Return the (x, y) coordinate for the center point of the cell that contains the specified text.  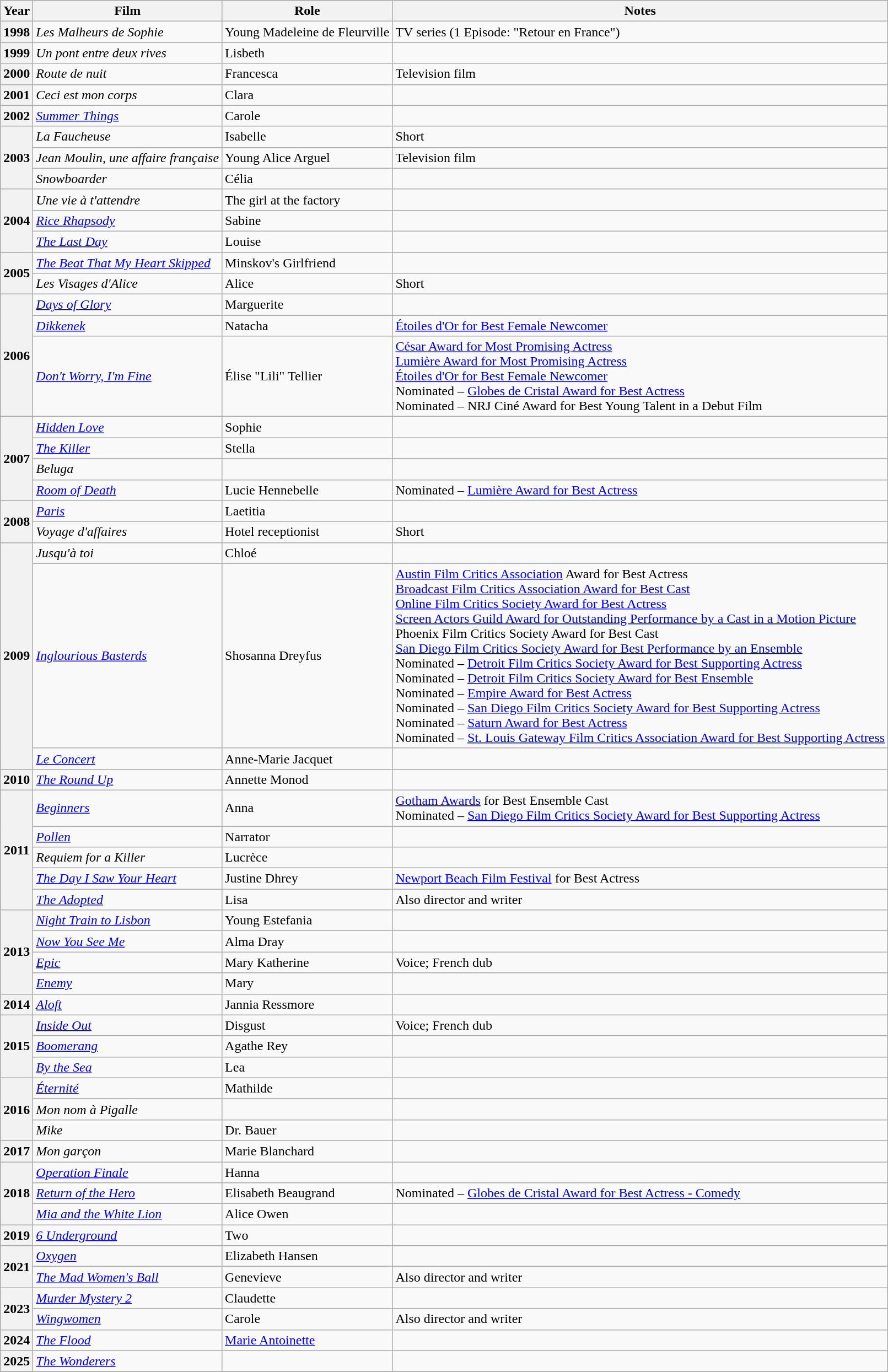
Élise "Lili" Tellier (308, 376)
Chloé (308, 553)
Anne-Marie Jacquet (308, 758)
2014 (17, 1004)
Hotel receptionist (308, 532)
2018 (17, 1193)
Mathilde (308, 1088)
Voyage d'affaires (128, 532)
The Adopted (128, 900)
Anna (308, 808)
2021 (17, 1267)
Justine Dhrey (308, 879)
Young Alice Arguel (308, 158)
The Last Day (128, 241)
La Faucheuse (128, 137)
Narrator (308, 836)
Lucrèce (308, 858)
Lisbeth (308, 53)
Newport Beach Film Festival for Best Actress (641, 879)
Hanna (308, 1172)
Lisa (308, 900)
Aloft (128, 1004)
Jannia Ressmore (308, 1004)
The Mad Women's Ball (128, 1277)
Don't Worry, I'm Fine (128, 376)
Two (308, 1235)
Sabine (308, 220)
2019 (17, 1235)
Minskov's Girlfriend (308, 263)
The girl at the factory (308, 200)
Elisabeth Beaugrand (308, 1193)
Paris (128, 511)
Now You See Me (128, 941)
2001 (17, 95)
Jusqu'à toi (128, 553)
Elizabeth Hansen (308, 1256)
2023 (17, 1309)
Young Estefania (308, 921)
Hidden Love (128, 427)
TV series (1 Episode: "Retour en France") (641, 32)
Éternité (128, 1088)
Requiem for a Killer (128, 858)
Shosanna Dreyfus (308, 656)
Gotham Awards for Best Ensemble CastNominated – San Diego Film Critics Society Award for Best Supporting Actress (641, 808)
2006 (17, 356)
Mon nom à Pigalle (128, 1109)
2004 (17, 220)
2016 (17, 1109)
Operation Finale (128, 1172)
Laetitia (308, 511)
Un pont entre deux rives (128, 53)
The Beat That My Heart Skipped (128, 263)
2013 (17, 952)
Room of Death (128, 490)
2010 (17, 779)
Mon garçon (128, 1151)
Mia and the White Lion (128, 1214)
2015 (17, 1046)
Clara (308, 95)
Stella (308, 448)
Nominated – Globes de Cristal Award for Best Actress - Comedy (641, 1193)
Claudette (308, 1298)
Epic (128, 962)
1999 (17, 53)
Oxygen (128, 1256)
Wingwomen (128, 1319)
Mike (128, 1130)
2007 (17, 459)
Murder Mystery 2 (128, 1298)
6 Underground (128, 1235)
2017 (17, 1151)
Dikkenek (128, 326)
Night Train to Lisbon (128, 921)
Enemy (128, 983)
2025 (17, 1361)
Mary Katherine (308, 962)
Le Concert (128, 758)
Young Madeleine de Fleurville (308, 32)
2003 (17, 158)
Lucie Hennebelle (308, 490)
Sophie (308, 427)
1998 (17, 32)
Louise (308, 241)
Mary (308, 983)
Beluga (128, 469)
The Round Up (128, 779)
Snowboarder (128, 179)
Marie Antoinette (308, 1340)
Rice Rhapsody (128, 220)
Role (308, 11)
2024 (17, 1340)
Nominated – Lumière Award for Best Actress (641, 490)
2011 (17, 850)
By the Sea (128, 1067)
Days of Glory (128, 305)
Alice Owen (308, 1214)
Ceci est mon corps (128, 95)
2009 (17, 656)
Agathe Rey (308, 1046)
Pollen (128, 836)
2008 (17, 521)
Alice (308, 284)
Alma Dray (308, 941)
Francesca (308, 74)
Marguerite (308, 305)
Year (17, 11)
Une vie à t'attendre (128, 200)
Lea (308, 1067)
The Killer (128, 448)
Inglourious Basterds (128, 656)
The Wonderers (128, 1361)
Dr. Bauer (308, 1130)
Isabelle (308, 137)
Film (128, 11)
Annette Monod (308, 779)
Summer Things (128, 116)
Disgust (308, 1025)
The Day I Saw Your Heart (128, 879)
Return of the Hero (128, 1193)
Natacha (308, 326)
2005 (17, 273)
2000 (17, 74)
Les Malheurs de Sophie (128, 32)
2002 (17, 116)
Inside Out (128, 1025)
Marie Blanchard (308, 1151)
Genevieve (308, 1277)
Beginners (128, 808)
Les Visages d'Alice (128, 284)
Route de nuit (128, 74)
Boomerang (128, 1046)
Célia (308, 179)
The Flood (128, 1340)
Étoiles d'Or for Best Female Newcomer (641, 326)
Jean Moulin, une affaire française (128, 158)
Notes (641, 11)
